Return the [X, Y] coordinate for the center point of the cell that contains the specified text.  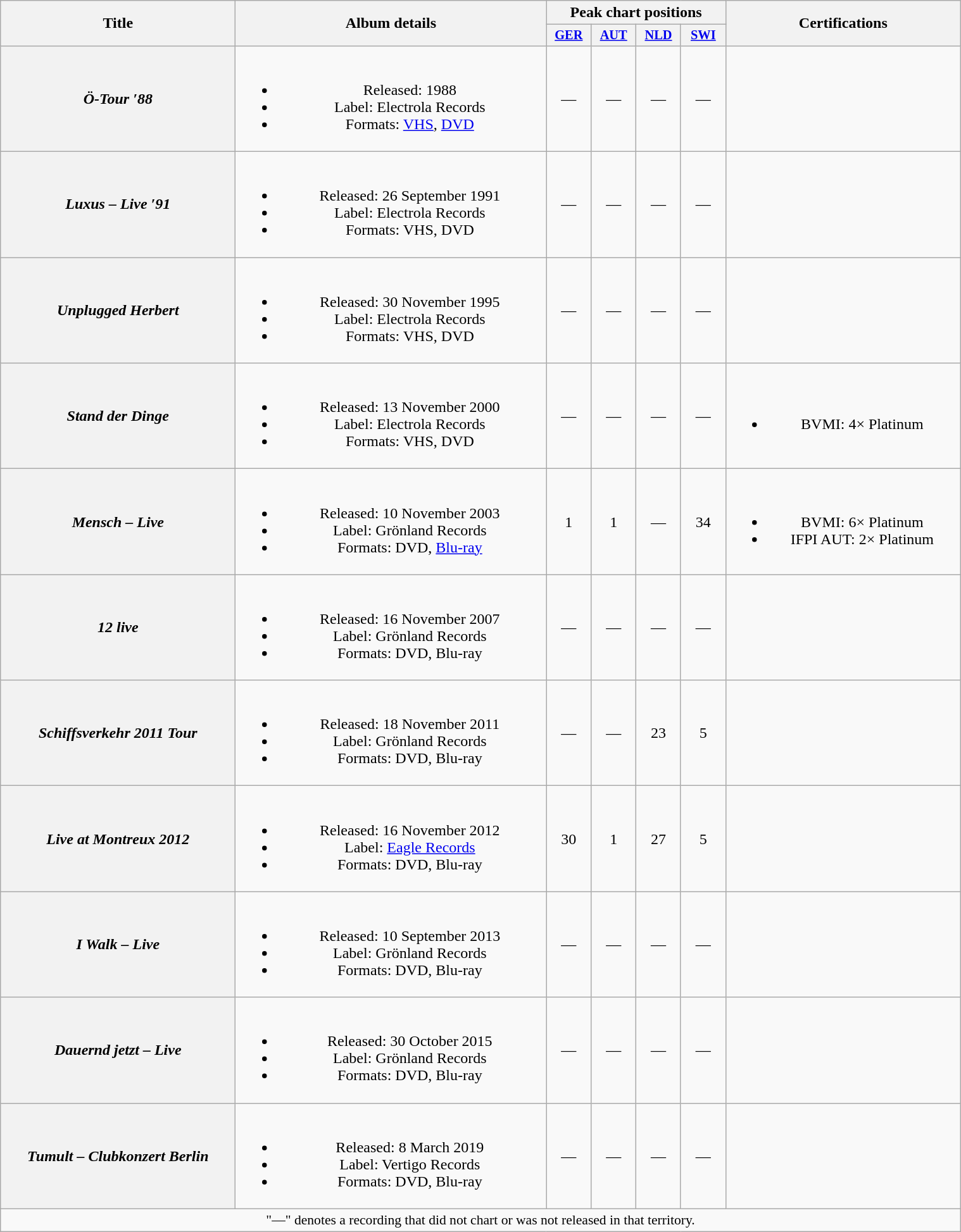
Released: 18 November 2011Label: Grönland RecordsFormats: DVD, Blu-ray [391, 733]
Certifications [843, 23]
Mensch – Live [118, 521]
27 [658, 839]
30 [568, 839]
BVMI: 4× Platinum [843, 416]
Released: 16 November 2012Label: Eagle RecordsFormats: DVD, Blu-ray [391, 839]
GER [568, 35]
Live at Montreux 2012 [118, 839]
Released: 16 November 2007Label: Grönland RecordsFormats: DVD, Blu-ray [391, 628]
Title [118, 23]
Luxus – Live ′91 [118, 205]
Released: 10 September 2013Label: Grönland RecordsFormats: DVD, Blu-ray [391, 944]
"—" denotes a recording that did not chart or was not released in that territory. [481, 1220]
34 [703, 521]
Ö-Tour ′88 [118, 99]
Dauernd jetzt – Live [118, 1050]
SWI [703, 35]
Released: 1988Label: Electrola RecordsFormats: VHS, DVD [391, 99]
12 live [118, 628]
Schiffsverkehr 2011 Tour [118, 733]
Released: 10 November 2003Label: Grönland RecordsFormats: DVD, Blu-ray [391, 521]
Unplugged Herbert [118, 310]
BVMI: 6× PlatinumIFPI AUT: 2× Platinum [843, 521]
Tumult – Clubkonzert Berlin [118, 1155]
Released: 30 November 1995Label: Electrola RecordsFormats: VHS, DVD [391, 310]
Released: 26 September 1991Label: Electrola RecordsFormats: VHS, DVD [391, 205]
I Walk – Live [118, 944]
Released: 30 October 2015Label: Grönland RecordsFormats: DVD, Blu-ray [391, 1050]
Peak chart positions [636, 13]
NLD [658, 35]
Released: 8 March 2019Label: Vertigo RecordsFormats: DVD, Blu-ray [391, 1155]
23 [658, 733]
AUT [614, 35]
Stand der Dinge [118, 416]
Album details [391, 23]
Released: 13 November 2000Label: Electrola RecordsFormats: VHS, DVD [391, 416]
